Search for the cell housing the specified text and yield its (x, y) center coordinate. 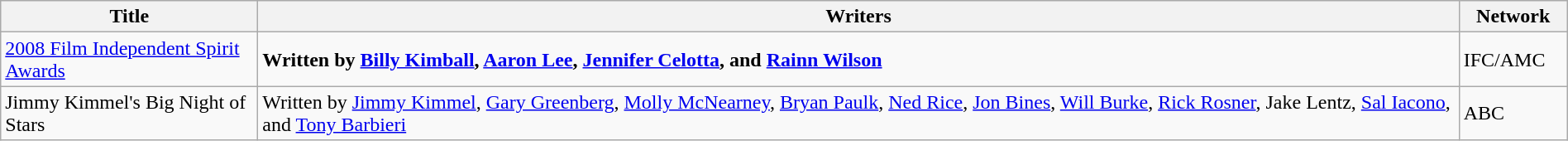
Network (1513, 17)
IFC/AMC (1513, 60)
Writers (858, 17)
2008 Film Independent Spirit Awards (129, 60)
Written by Billy Kimball, Aaron Lee, Jennifer Celotta, and Rainn Wilson (858, 60)
Jimmy Kimmel's Big Night of Stars (129, 113)
ABC (1513, 113)
Title (129, 17)
